Determine the (x, y) coordinate at the center of the cell enclosing the given text.  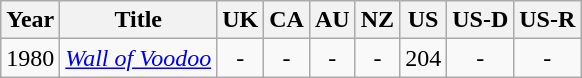
UK (240, 20)
AU (332, 20)
NZ (377, 20)
US-R (548, 20)
204 (424, 58)
1980 (30, 58)
Title (138, 20)
Year (30, 20)
US (424, 20)
CA (287, 20)
US-D (480, 20)
Wall of Voodoo (138, 58)
